Detect which cell encompasses the target text, then output its (X, Y) center coordinate. 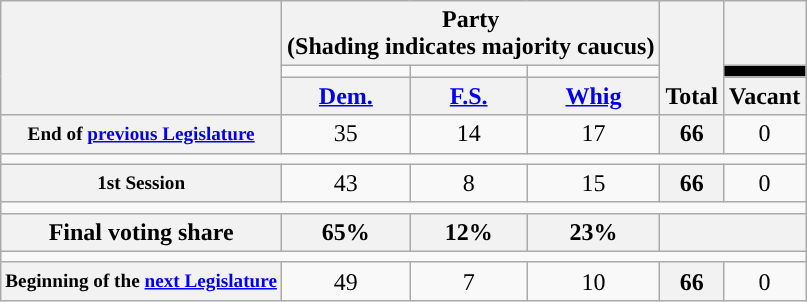
Dem. (346, 96)
End of previous Legislature (142, 134)
Total (692, 58)
1st Session (142, 183)
15 (594, 183)
Beginning of the next Legislature (142, 281)
35 (346, 134)
49 (346, 281)
23% (594, 232)
Party (Shading indicates majority caucus) (471, 34)
14 (468, 134)
Final voting share (142, 232)
8 (468, 183)
17 (594, 134)
65% (346, 232)
43 (346, 183)
7 (468, 281)
F.S. (468, 96)
10 (594, 281)
Vacant (764, 96)
Whig (594, 96)
12% (468, 232)
